Capture the cell that displays the provided text and extract its (X, Y) central coordinate. 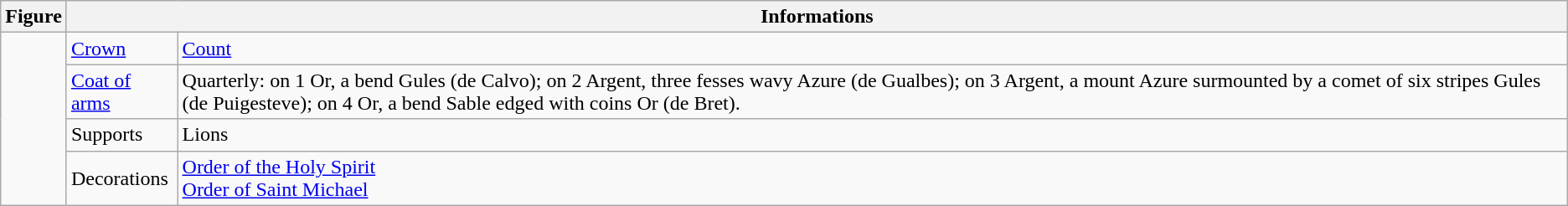
Order of the Holy SpiritOrder of Saint Michael (873, 178)
Decorations (122, 178)
Figure (34, 17)
Count (873, 49)
Coat of arms (122, 92)
Supports (122, 135)
Lions (873, 135)
Crown (122, 49)
Informations (817, 17)
